For the text-containing cell, return its midpoint in (X, Y) coordinate format. 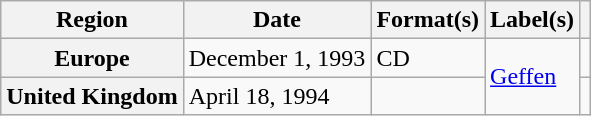
Label(s) (532, 20)
Format(s) (428, 20)
Date (277, 20)
April 18, 1994 (277, 96)
Geffen (532, 77)
December 1, 1993 (277, 58)
Region (92, 20)
CD (428, 58)
United Kingdom (92, 96)
Europe (92, 58)
